Return the (X, Y) coordinate for the center point of the cell that contains the specified text.  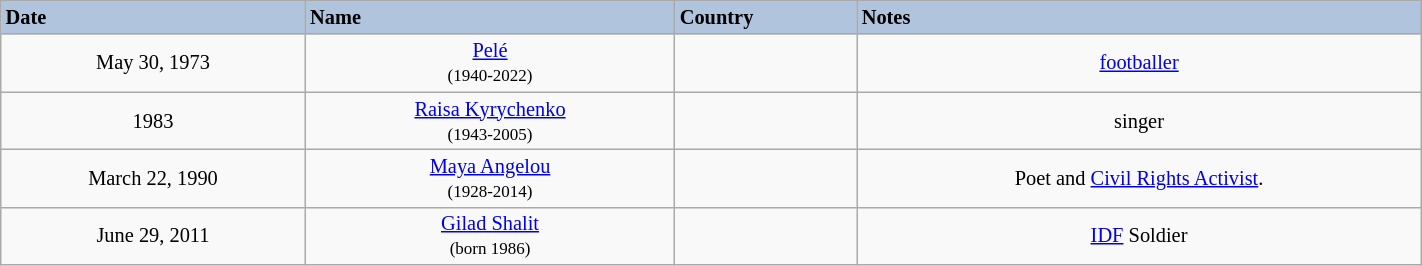
Pelé(1940-2022) (490, 63)
IDF Soldier (1139, 236)
Gilad Shalit(born 1986) (490, 236)
Country (766, 17)
singer (1139, 121)
June 29, 2011 (153, 236)
Raisa Kyrychenko(1943-2005) (490, 121)
footballer (1139, 63)
Poet and Civil Rights Activist. (1139, 178)
Maya Angelou(1928-2014) (490, 178)
March 22, 1990 (153, 178)
May 30, 1973 (153, 63)
Notes (1139, 17)
Name (490, 17)
1983 (153, 121)
Date (153, 17)
